Return [X, Y] of the center of cell containing provided text 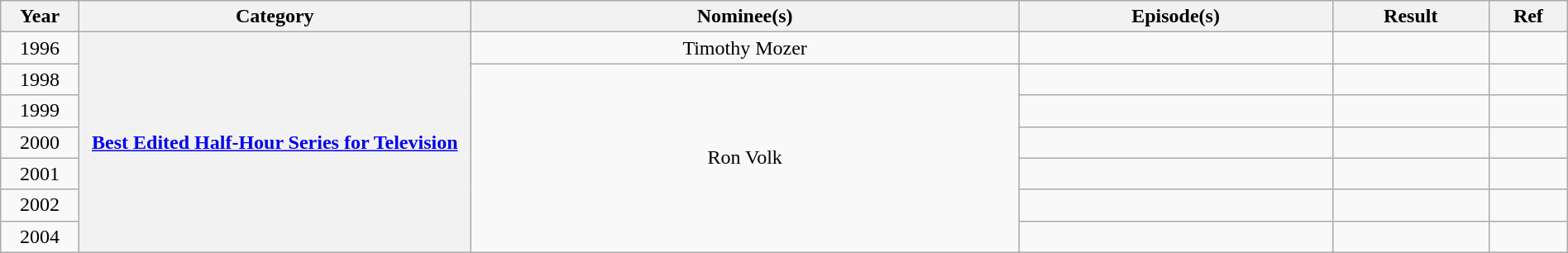
Category [275, 17]
Ron Volk [744, 158]
1998 [40, 79]
Best Edited Half-Hour Series for Television [275, 142]
Result [1411, 17]
Nominee(s) [744, 17]
1996 [40, 48]
2002 [40, 205]
1999 [40, 111]
Ref [1528, 17]
Episode(s) [1176, 17]
2000 [40, 142]
2001 [40, 174]
Year [40, 17]
Timothy Mozer [744, 48]
2004 [40, 236]
